Provide the (X, Y) coordinate of the cell's center where the given text is located.  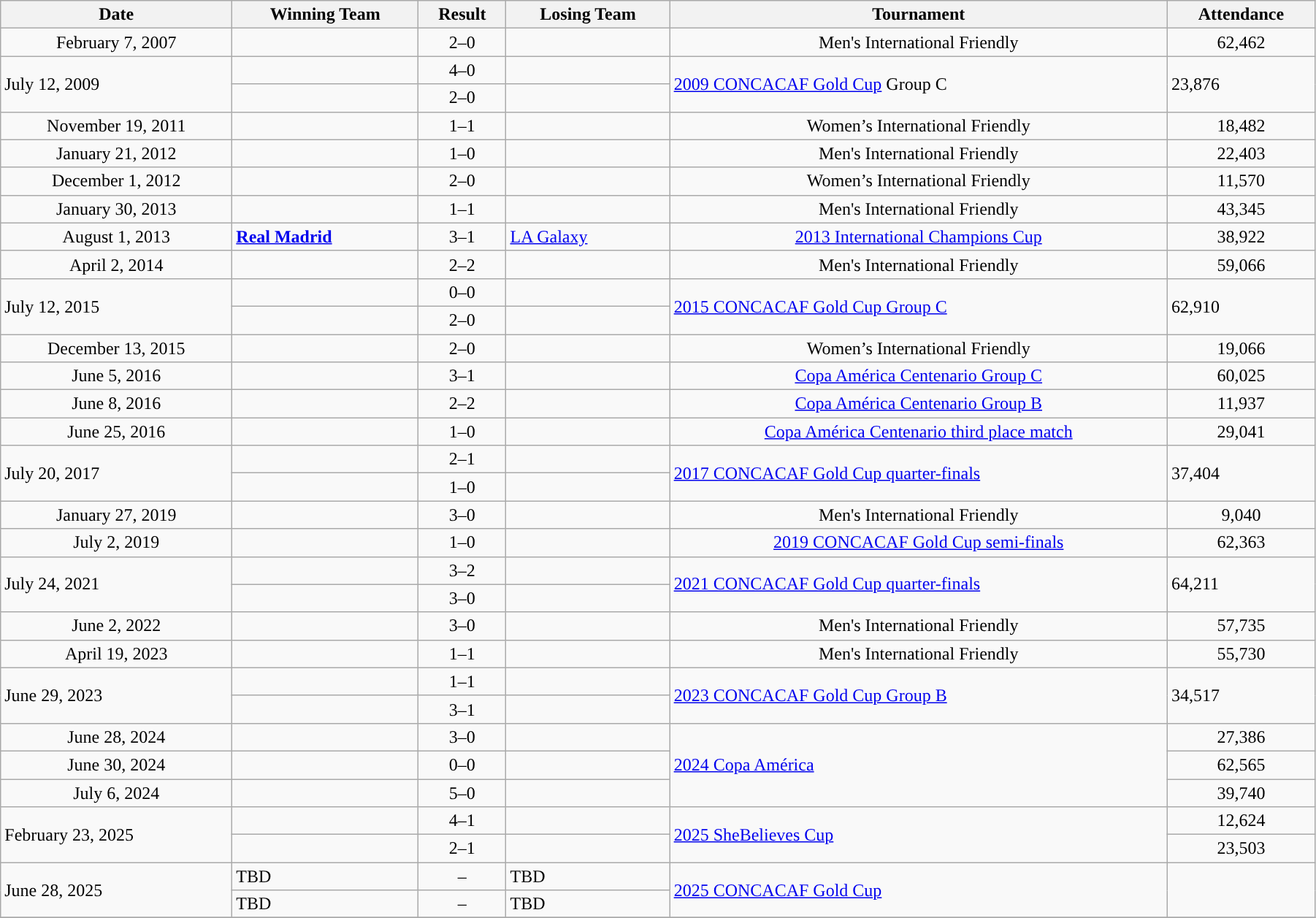
2015 CONCACAF Gold Cup Group C (919, 306)
64,211 (1241, 584)
January 27, 2019 (117, 515)
4–1 (462, 821)
July 12, 2009 (117, 84)
Date (117, 15)
June 25, 2016 (117, 432)
23,503 (1241, 849)
62,565 (1241, 765)
11,937 (1241, 404)
2024 Copa América (919, 765)
19,066 (1241, 348)
11,570 (1241, 181)
Copa América Centenario Group C (919, 376)
2023 CONCACAF Gold Cup Group B (919, 695)
December 13, 2015 (117, 348)
Result (462, 15)
July 6, 2024 (117, 792)
62,462 (1241, 42)
April 19, 2023 (117, 654)
June 30, 2024 (117, 765)
August 1, 2013 (117, 237)
June 5, 2016 (117, 376)
January 21, 2012 (117, 153)
55,730 (1241, 654)
60,025 (1241, 376)
November 19, 2011 (117, 126)
July 24, 2021 (117, 584)
12,624 (1241, 821)
July 12, 2015 (117, 306)
43,345 (1241, 209)
Copa América Centenario third place match (919, 432)
9,040 (1241, 515)
38,922 (1241, 237)
62,910 (1241, 306)
2025 CONCACAF Gold Cup (919, 890)
July 2, 2019 (117, 543)
June 29, 2023 (117, 695)
Real Madrid (326, 237)
22,403 (1241, 153)
18,482 (1241, 126)
Copa América Centenario Group B (919, 404)
39,740 (1241, 792)
June 28, 2025 (117, 890)
December 1, 2012 (117, 181)
June 28, 2024 (117, 737)
59,066 (1241, 264)
February 23, 2025 (117, 835)
Attendance (1241, 15)
2025 SheBelieves Cup (919, 835)
37,404 (1241, 473)
2009 CONCACAF Gold Cup Group C (919, 84)
Tournament (919, 15)
62,363 (1241, 543)
April 2, 2014 (117, 264)
2019 CONCACAF Gold Cup semi-finals (919, 543)
January 30, 2013 (117, 209)
Losing Team (588, 15)
June 8, 2016 (117, 404)
2017 CONCACAF Gold Cup quarter-finals (919, 473)
5–0 (462, 792)
34,517 (1241, 695)
July 20, 2017 (117, 473)
February 7, 2007 (117, 42)
June 2, 2022 (117, 626)
4–0 (462, 70)
LA Galaxy (588, 237)
3–2 (462, 570)
29,041 (1241, 432)
Winning Team (326, 15)
57,735 (1241, 626)
23,876 (1241, 84)
2021 CONCACAF Gold Cup quarter-finals (919, 584)
2013 International Champions Cup (919, 237)
27,386 (1241, 737)
